Locate the cell with the specified text and output its (x, y) center coordinate. 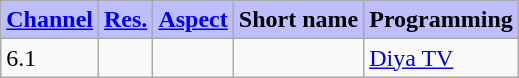
Aspect (193, 20)
6.1 (50, 58)
Diya TV (442, 58)
Programming (442, 20)
Channel (50, 20)
Short name (298, 20)
Res. (126, 20)
